Extract the [x, y] coordinate from the center of the cell holding the provided text.  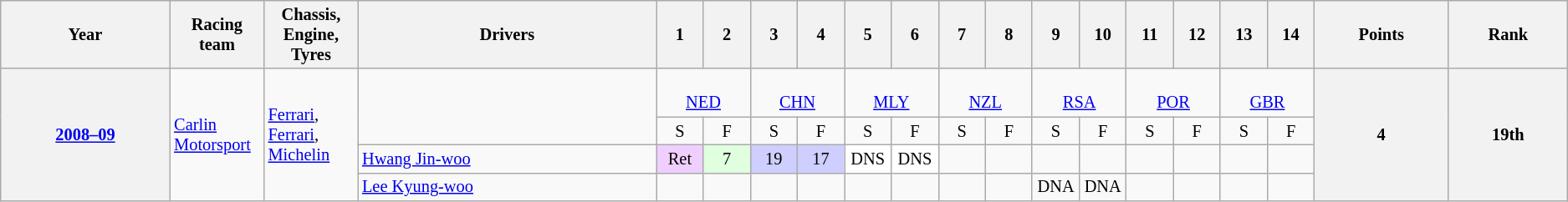
1 [680, 34]
3 [774, 34]
Year [85, 34]
14 [1290, 34]
NED [703, 93]
17 [820, 159]
Rank [1509, 34]
13 [1244, 34]
Hwang Jin-woo [507, 159]
Drivers [507, 34]
CHN [797, 93]
GBR [1267, 93]
19th [1509, 135]
Ret [680, 159]
11 [1150, 34]
POR [1173, 93]
Carlin Motorsport [217, 135]
6 [915, 34]
5 [868, 34]
Chassis,Engine,Tyres [311, 34]
Racingteam [217, 34]
8 [1009, 34]
2008–09 [85, 135]
NZL [985, 93]
Lee Kyung-woo [507, 187]
12 [1197, 34]
Points [1382, 34]
9 [1055, 34]
MLY [891, 93]
2 [727, 34]
Ferrari,Ferrari,Michelin [311, 135]
RSA [1079, 93]
19 [774, 159]
10 [1103, 34]
